For the text-containing cell, return its midpoint in (X, Y) coordinate format. 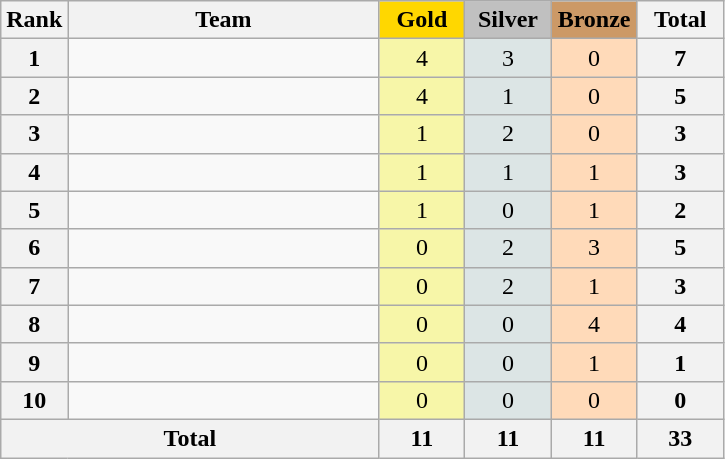
9 (34, 362)
8 (34, 324)
33 (680, 438)
Silver (508, 20)
6 (34, 248)
Rank (34, 20)
Team (224, 20)
Bronze (594, 20)
Gold (422, 20)
10 (34, 400)
